Search for the cell housing the specified text and yield its [x, y] center coordinate. 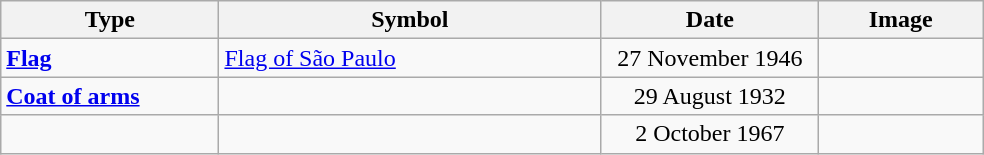
Flag [110, 58]
Flag of São Paulo [410, 58]
Date [710, 20]
Image [901, 20]
Symbol [410, 20]
27 November 1946 [710, 58]
29 August 1932 [710, 96]
Coat of arms [110, 96]
Type [110, 20]
2 October 1967 [710, 134]
